For the text-containing cell, return its midpoint in (x, y) coordinate format. 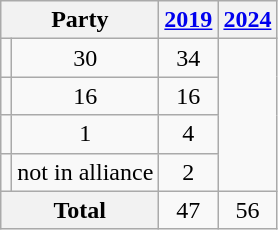
2019 (188, 20)
not in alliance (86, 172)
2024 (248, 20)
34 (188, 58)
Total (80, 210)
30 (86, 58)
47 (188, 210)
2 (188, 172)
56 (248, 210)
4 (188, 134)
1 (86, 134)
Party (80, 20)
